Return [X, Y] of the center of cell containing provided text 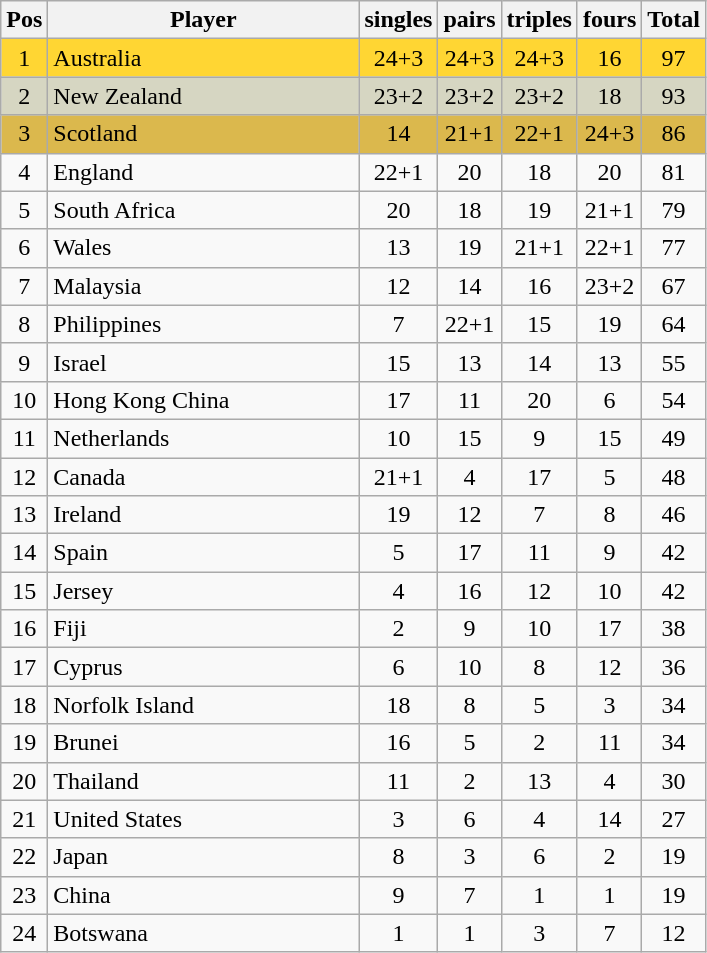
Norfolk Island [204, 705]
46 [674, 515]
30 [674, 781]
Australia [204, 58]
38 [674, 629]
South Africa [204, 210]
United States [204, 819]
79 [674, 210]
Japan [204, 857]
Ireland [204, 515]
triples [539, 20]
77 [674, 248]
86 [674, 134]
49 [674, 438]
Botswana [204, 933]
21 [24, 819]
pairs [470, 20]
China [204, 895]
Scotland [204, 134]
97 [674, 58]
48 [674, 477]
England [204, 172]
New Zealand [204, 96]
Thailand [204, 781]
Jersey [204, 591]
Wales [204, 248]
36 [674, 667]
Israel [204, 362]
Total [674, 20]
23 [24, 895]
Pos [24, 20]
24 [24, 933]
fours [609, 20]
Philippines [204, 324]
64 [674, 324]
Hong Kong China [204, 400]
55 [674, 362]
Cyprus [204, 667]
Brunei [204, 743]
27 [674, 819]
Spain [204, 553]
Canada [204, 477]
Fiji [204, 629]
singles [398, 20]
Netherlands [204, 438]
67 [674, 286]
54 [674, 400]
Player [204, 20]
22 [24, 857]
Malaysia [204, 286]
81 [674, 172]
93 [674, 96]
